Detect which cell encompasses the target text, then output its (X, Y) center coordinate. 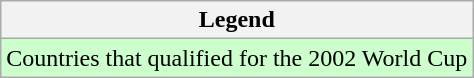
Legend (237, 20)
Countries that qualified for the 2002 World Cup (237, 58)
